From the cell containing the given text, extract its center point as [x, y] coordinate. 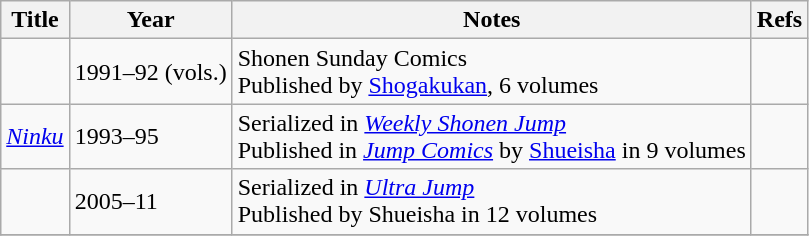
Serialized in Ultra JumpPublished by Shueisha in 12 volumes [492, 202]
Year [150, 20]
Ninku [35, 136]
Refs [779, 20]
1993–95 [150, 136]
Serialized in Weekly Shonen JumpPublished in Jump Comics by Shueisha in 9 volumes [492, 136]
Shonen Sunday ComicsPublished by Shogakukan, 6 volumes [492, 72]
1991–92 (vols.) [150, 72]
Notes [492, 20]
2005–11 [150, 202]
Title [35, 20]
